Search for the cell housing the specified text and yield its (x, y) center coordinate. 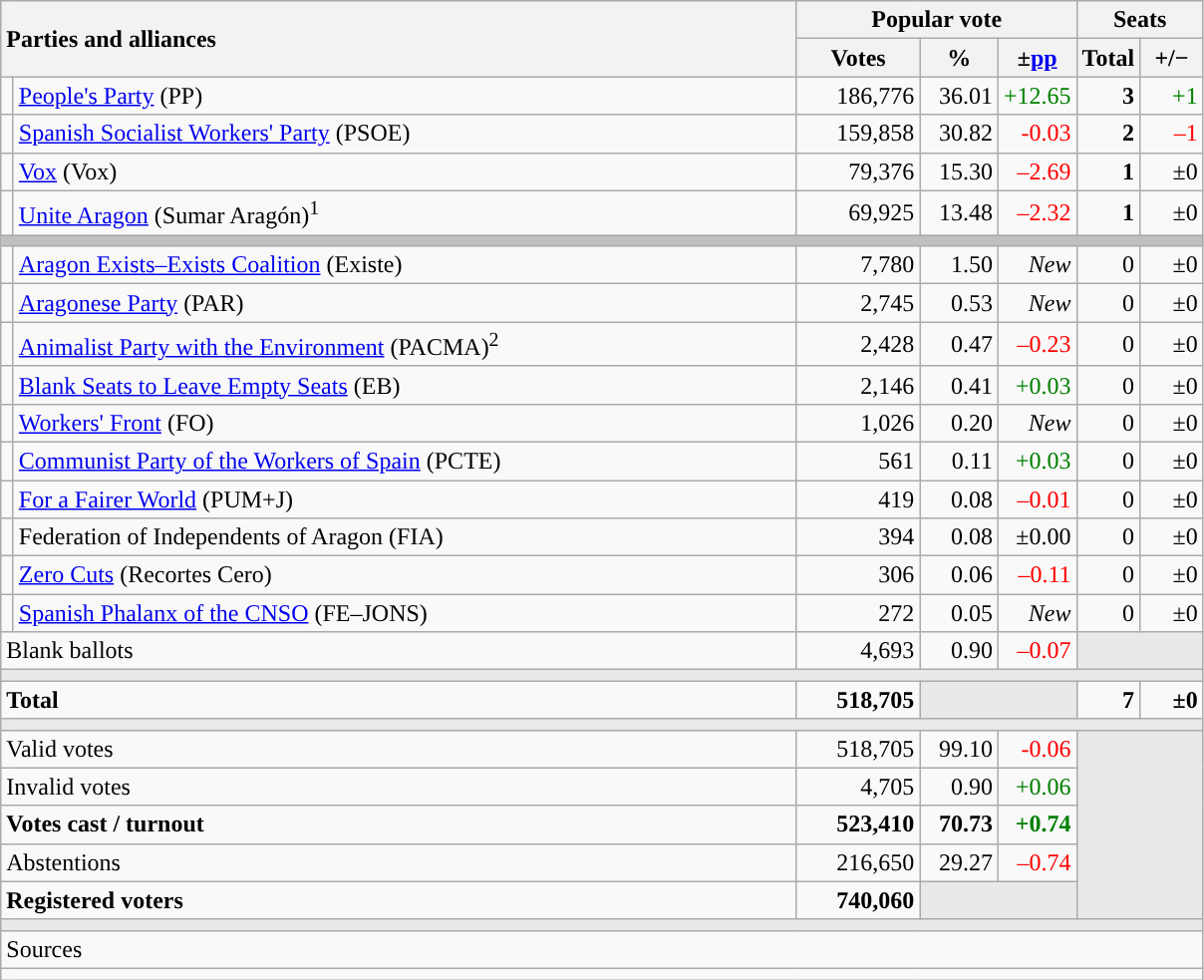
0.05 (959, 613)
1,026 (858, 423)
Sources (602, 949)
-0.03 (1037, 134)
Vox (Vox) (405, 171)
Registered voters (399, 900)
0.06 (959, 575)
0.20 (959, 423)
99.10 (959, 749)
306 (858, 575)
+/− (1172, 58)
2,745 (858, 303)
–0.07 (1037, 651)
159,858 (858, 134)
Popular vote (937, 20)
–1 (1172, 134)
Communist Party of the Workers of Spain (PCTE) (405, 461)
394 (858, 537)
3 (1108, 96)
-0.06 (1037, 749)
Federation of Independents of Aragon (FIA) (405, 537)
–0.74 (1037, 862)
–2.69 (1037, 171)
2,428 (858, 345)
0.41 (959, 385)
13.48 (959, 213)
272 (858, 613)
–0.23 (1037, 345)
–0.11 (1037, 575)
419 (858, 499)
Spanish Socialist Workers' Party (PSOE) (405, 134)
Unite Aragon (Sumar Aragón)1 (405, 213)
Blank Seats to Leave Empty Seats (EB) (405, 385)
Parties and alliances (399, 39)
15.30 (959, 171)
Abstentions (399, 862)
Workers' Front (FO) (405, 423)
70.73 (959, 824)
+1 (1172, 96)
Animalist Party with the Environment (PACMA)2 (405, 345)
30.82 (959, 134)
29.27 (959, 862)
Invalid votes (399, 787)
–0.01 (1037, 499)
±0.00 (1037, 537)
0.11 (959, 461)
186,776 (858, 96)
+0.06 (1037, 787)
Votes (858, 58)
2 (1108, 134)
740,060 (858, 900)
2,146 (858, 385)
Aragon Exists–Exists Coalition (Existe) (405, 265)
Valid votes (399, 749)
For a Fairer World (PUM+J) (405, 499)
69,925 (858, 213)
7,780 (858, 265)
0.47 (959, 345)
–2.32 (1037, 213)
36.01 (959, 96)
4,705 (858, 787)
4,693 (858, 651)
561 (858, 461)
People's Party (PP) (405, 96)
Blank ballots (399, 651)
79,376 (858, 171)
+0.74 (1037, 824)
0.53 (959, 303)
1.50 (959, 265)
+12.65 (1037, 96)
% (959, 58)
Seats (1140, 20)
Votes cast / turnout (399, 824)
Aragonese Party (PAR) (405, 303)
±pp (1037, 58)
Spanish Phalanx of the CNSO (FE–JONS) (405, 613)
216,650 (858, 862)
523,410 (858, 824)
7 (1108, 700)
Zero Cuts (Recortes Cero) (405, 575)
